Extract the (X, Y) coordinate from the center of the cell holding the provided text.  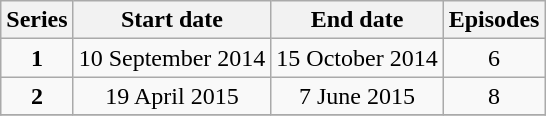
1 (37, 58)
2 (37, 96)
End date (357, 20)
19 April 2015 (172, 96)
Episodes (494, 20)
15 October 2014 (357, 58)
Start date (172, 20)
7 June 2015 (357, 96)
10 September 2014 (172, 58)
6 (494, 58)
8 (494, 96)
Series (37, 20)
